Find where the given text appears and provide that cell's center as (X, Y) coordinate. 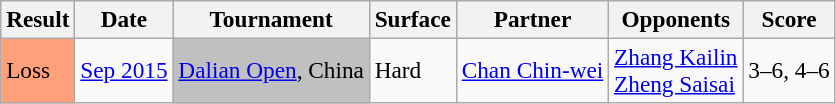
Chan Chin-wei (532, 70)
Tournament (271, 19)
3–6, 4–6 (789, 70)
Loss (38, 70)
Partner (532, 19)
Result (38, 19)
Score (789, 19)
Date (124, 19)
Zhang Kailin Zheng Saisai (676, 70)
Surface (412, 19)
Opponents (676, 19)
Hard (412, 70)
Sep 2015 (124, 70)
Dalian Open, China (271, 70)
